Output the (x, y) coordinate of the center of the cell containing the given text.  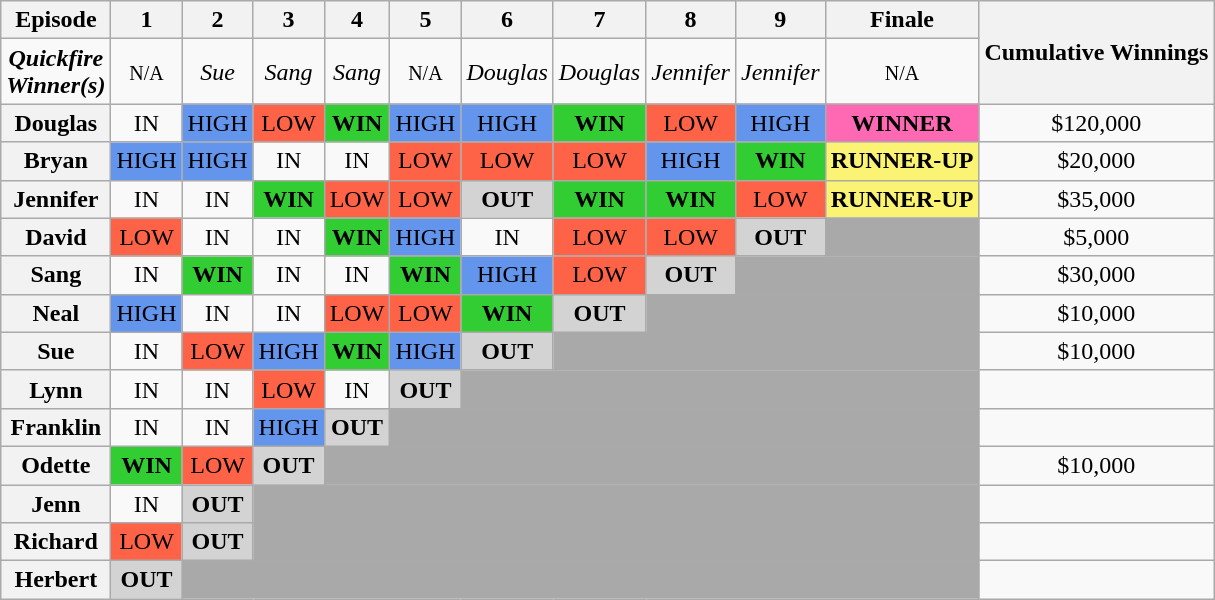
Finale (902, 20)
$5,000 (1096, 237)
6 (507, 20)
1 (146, 20)
7 (599, 20)
3 (288, 20)
$20,000 (1096, 161)
Odette (56, 465)
4 (357, 20)
$30,000 (1096, 275)
Lynn (56, 389)
$35,000 (1096, 199)
Cumulative Winnings (1096, 52)
Richard (56, 542)
2 (218, 20)
Herbert (56, 580)
Franklin (56, 427)
Episode (56, 20)
Jenn (56, 503)
WINNER (902, 123)
9 (780, 20)
Neal (56, 313)
8 (691, 20)
Bryan (56, 161)
$120,000 (1096, 123)
QuickfireWinner(s) (56, 72)
David (56, 237)
5 (426, 20)
